Capture the cell that displays the provided text and extract its (x, y) central coordinate. 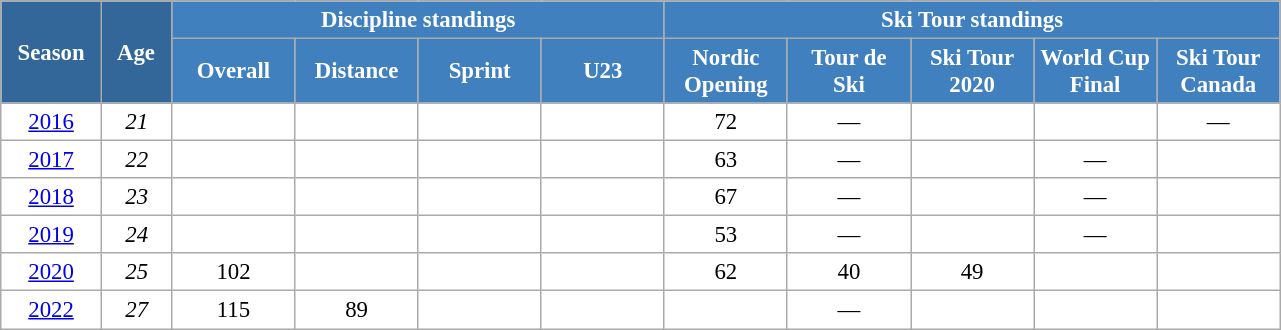
Ski Tour standings (972, 20)
World CupFinal (1096, 72)
Overall (234, 72)
115 (234, 310)
40 (848, 273)
25 (136, 273)
Discipline standings (418, 20)
Sprint (480, 72)
2018 (52, 197)
Ski TourCanada (1218, 72)
63 (726, 160)
U23 (602, 72)
NordicOpening (726, 72)
49 (972, 273)
2019 (52, 235)
22 (136, 160)
Season (52, 52)
53 (726, 235)
Distance (356, 72)
Age (136, 52)
Ski Tour2020 (972, 72)
89 (356, 310)
102 (234, 273)
21 (136, 122)
27 (136, 310)
2016 (52, 122)
67 (726, 197)
24 (136, 235)
Tour deSki (848, 72)
62 (726, 273)
2020 (52, 273)
2017 (52, 160)
2022 (52, 310)
23 (136, 197)
72 (726, 122)
